Identify which cell holds the provided text, then report its [X, Y] central coordinate. 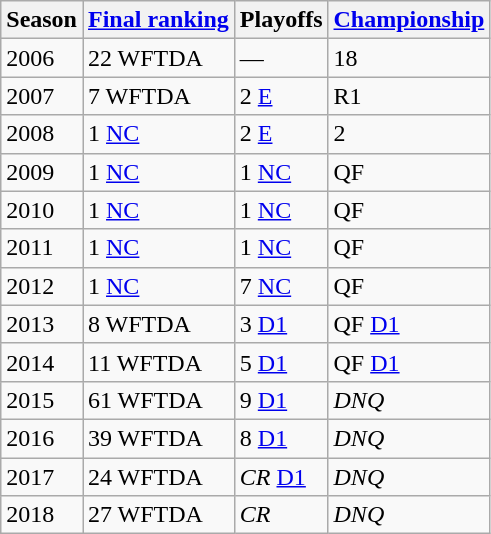
18 [409, 58]
2006 [42, 58]
2016 [42, 438]
11 WFTDA [158, 362]
2011 [42, 248]
7 WFTDA [158, 96]
2 [409, 134]
9 D1 [281, 400]
R1 [409, 96]
Championship [409, 20]
5 D1 [281, 362]
— [281, 58]
3 D1 [281, 324]
CR D1 [281, 477]
2014 [42, 362]
CR [281, 515]
2018 [42, 515]
Final ranking [158, 20]
8 WFTDA [158, 324]
27 WFTDA [158, 515]
2007 [42, 96]
Season [42, 20]
39 WFTDA [158, 438]
2015 [42, 400]
22 WFTDA [158, 58]
24 WFTDA [158, 477]
8 D1 [281, 438]
2010 [42, 210]
2017 [42, 477]
2008 [42, 134]
7 NC [281, 286]
61 WFTDA [158, 400]
Playoffs [281, 20]
2009 [42, 172]
2012 [42, 286]
2013 [42, 324]
